Extract the (X, Y) coordinate from the center of the cell holding the provided text.  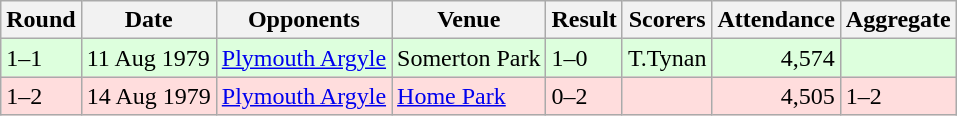
Opponents (304, 20)
Scorers (667, 20)
4,574 (776, 58)
Somerton Park (469, 58)
4,505 (776, 96)
1–0 (584, 58)
Home Park (469, 96)
14 Aug 1979 (148, 96)
Aggregate (898, 20)
11 Aug 1979 (148, 58)
1–1 (41, 58)
0–2 (584, 96)
Venue (469, 20)
Attendance (776, 20)
Date (148, 20)
Result (584, 20)
T.Tynan (667, 58)
Round (41, 20)
